Determine the (X, Y) coordinate at the center of the cell enclosing the given text.  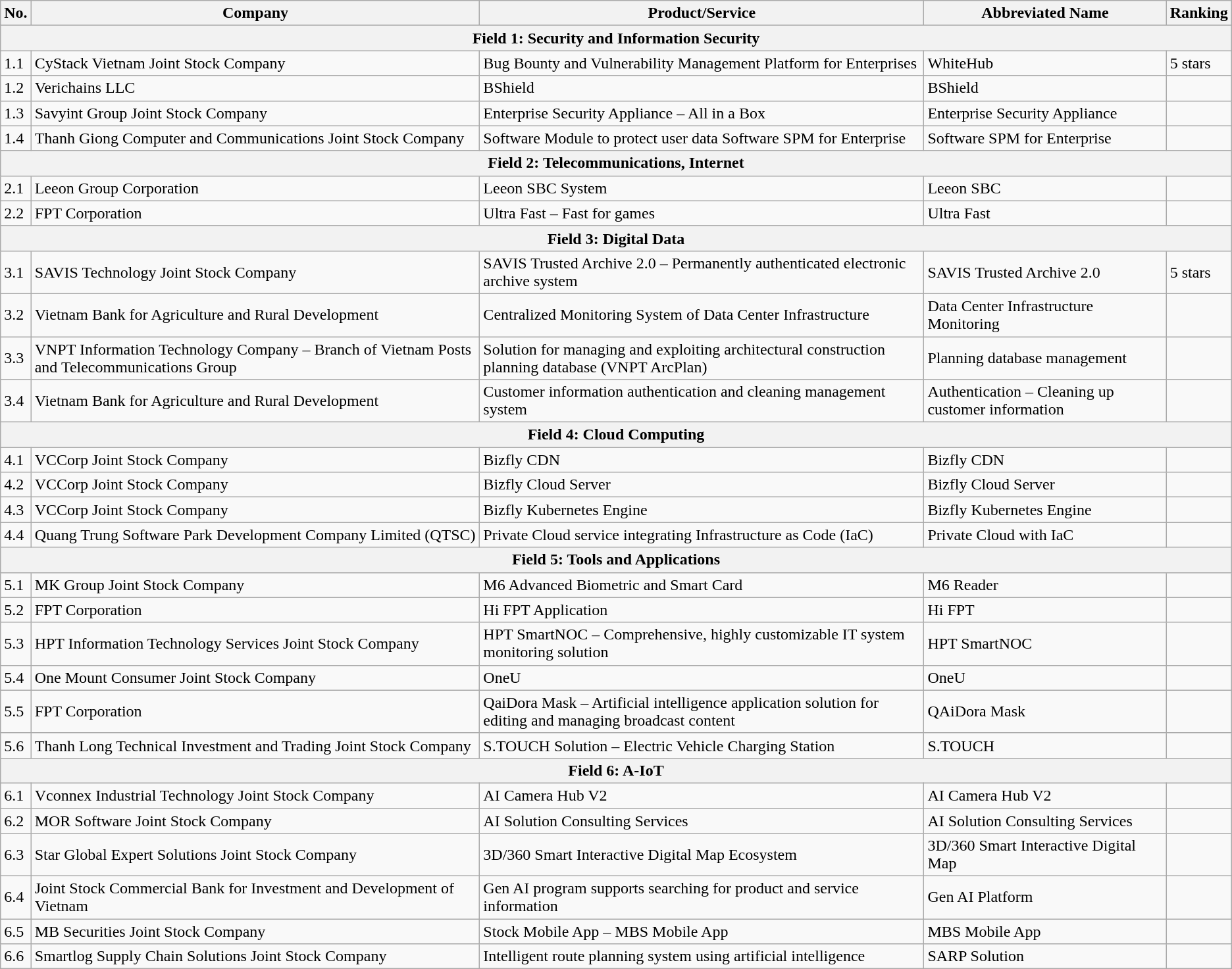
Leeon SBC System (702, 188)
6.3 (16, 855)
Joint Stock Commercial Bank for Investment and Development of Vietnam (255, 897)
VNPT Information Technology Company – Branch of Vietnam Posts and Telecommunications Group (255, 358)
5.1 (16, 585)
3D/360 Smart Interactive Digital Map (1045, 855)
Gen AI Platform (1045, 897)
HPT SmartNOC – Comprehensive, highly customizable IT system monitoring solution (702, 643)
Private Cloud service integrating Infrastructure as Code (IaC) (702, 535)
3.2 (16, 314)
4.1 (16, 460)
1.4 (16, 138)
QaiDora Mask – Artificial intelligence application solution for editing and managing broadcast content (702, 712)
Authentication – Cleaning up customer information (1045, 401)
Software Module to protect user data Software SPM for Enterprise (702, 138)
SAVIS Trusted Archive 2.0 (1045, 272)
Thanh Giong Computer and Communications Joint Stock Company (255, 138)
Verichains LLC (255, 88)
4.3 (16, 510)
Field 2: Telecommunications, Internet (616, 163)
Gen AI program supports searching for product and service information (702, 897)
Field 1: Security and Information Security (616, 38)
Ultra Fast – Fast for games (702, 213)
Private Cloud with IaC (1045, 535)
Software SPM for Enterprise (1045, 138)
Ultra Fast (1045, 213)
3.4 (16, 401)
CyStack Vietnam Joint Stock Company (255, 63)
MB Securities Joint Stock Company (255, 932)
SAVIS Trusted Archive 2.0 – Permanently authenticated electronic archive system (702, 272)
3.1 (16, 272)
Vconnex Industrial Technology Joint Stock Company (255, 795)
4.2 (16, 485)
1.3 (16, 113)
S.TOUCH (1045, 745)
Bug Bounty and Vulnerability Management Platform for Enterprises (702, 63)
Customer information authentication and cleaning management system (702, 401)
No. (16, 13)
M6 Reader (1045, 585)
Ranking (1199, 13)
Field 6: A-IoT (616, 770)
6.2 (16, 820)
Field 5: Tools and Applications (616, 560)
MOR Software Joint Stock Company (255, 820)
Enterprise Security Appliance (1045, 113)
Data Center Infrastructure Monitoring (1045, 314)
Planning database management (1045, 358)
5.5 (16, 712)
SARP Solution (1045, 957)
6.5 (16, 932)
5.2 (16, 610)
5.4 (16, 678)
Intelligent route planning system using artificial intelligence (702, 957)
MK Group Joint Stock Company (255, 585)
Smartlog Supply Chain Solutions Joint Stock Company (255, 957)
5.3 (16, 643)
WhiteHub (1045, 63)
M6 Advanced Biometric and Smart Card (702, 585)
3D/360 Smart Interactive Digital Map Ecosystem (702, 855)
Product/Service (702, 13)
HPT SmartNOC (1045, 643)
Enterprise Security Appliance – All in a Box (702, 113)
1.1 (16, 63)
QAiDora Mask (1045, 712)
6.1 (16, 795)
6.6 (16, 957)
S.TOUCH Solution – Electric Vehicle Charging Station (702, 745)
Leeon SBC (1045, 188)
4.4 (16, 535)
Centralized Monitoring System of Data Center Infrastructure (702, 314)
Solution for managing and exploiting architectural construction planning database (VNPT ArcPlan) (702, 358)
1.2 (16, 88)
2.2 (16, 213)
One Mount Consumer Joint Stock Company (255, 678)
MBS Mobile App (1045, 932)
HPT Information Technology Services Joint Stock Company (255, 643)
6.4 (16, 897)
5.6 (16, 745)
3.3 (16, 358)
SAVIS Technology Joint Stock Company (255, 272)
Leeon Group Corporation (255, 188)
Field 4: Cloud Computing (616, 435)
Thanh Long Technical Investment and Trading Joint Stock Company (255, 745)
2.1 (16, 188)
Stock Mobile App – MBS Mobile App (702, 932)
Abbreviated Name (1045, 13)
Field 3: Digital Data (616, 238)
Quang Trung Software Park Development Company Limited (QTSC) (255, 535)
Hi FPT (1045, 610)
Star Global Expert Solutions Joint Stock Company (255, 855)
Company (255, 13)
Hi FPT Application (702, 610)
Savyint Group Joint Stock Company (255, 113)
